Output the [x, y] coordinate of the center of the cell containing the given text.  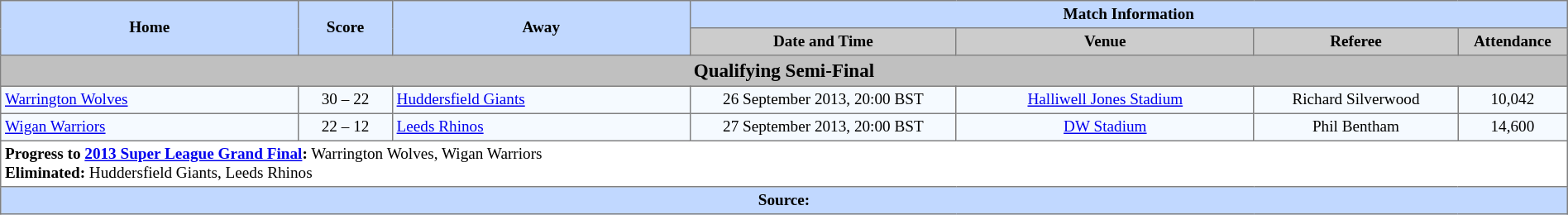
Away [541, 28]
Venue [1105, 41]
Richard Silverwood [1355, 99]
Score [346, 28]
27 September 2013, 20:00 BST [823, 127]
Date and Time [823, 41]
22 – 12 [346, 127]
Qualifying Semi-Final [784, 71]
30 – 22 [346, 99]
Home [150, 28]
Progress to 2013 Super League Grand Final: Warrington Wolves, Wigan Warriors Eliminated: Huddersfield Giants, Leeds Rhinos [784, 164]
Attendance [1513, 41]
Referee [1355, 41]
Phil Bentham [1355, 127]
DW Stadium [1105, 127]
Halliwell Jones Stadium [1105, 99]
Wigan Warriors [150, 127]
Leeds Rhinos [541, 127]
14,600 [1513, 127]
Warrington Wolves [150, 99]
26 September 2013, 20:00 BST [823, 99]
Huddersfield Giants [541, 99]
10,042 [1513, 99]
Source: [784, 200]
Match Information [1128, 15]
